Return the (X, Y) coordinate for the center point of the cell that contains the specified text.  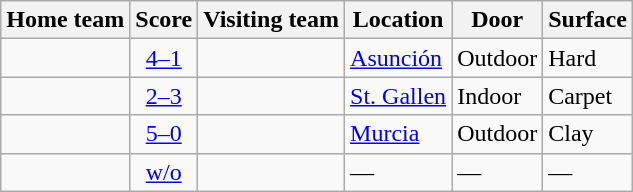
Visiting team (272, 20)
Home team (66, 20)
5–0 (164, 134)
Hard (588, 58)
Door (498, 20)
Surface (588, 20)
St. Gallen (398, 96)
2–3 (164, 96)
Carpet (588, 96)
Score (164, 20)
Clay (588, 134)
Location (398, 20)
4–1 (164, 58)
Indoor (498, 96)
Asunción (398, 58)
w/o (164, 172)
Murcia (398, 134)
